For the text-containing cell, return its midpoint in (x, y) coordinate format. 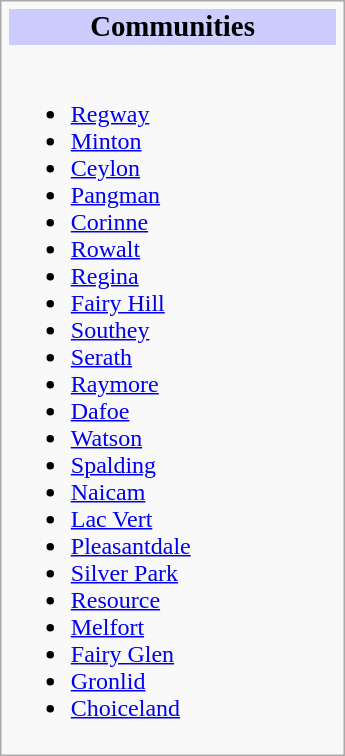
Communities (172, 27)
